Provide the (x, y) coordinate of the cell's center where the given text is located.  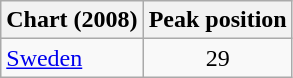
Peak position (218, 20)
Chart (2008) (72, 20)
29 (218, 58)
Sweden (72, 58)
